Search for the cell housing the specified text and yield its [X, Y] center coordinate. 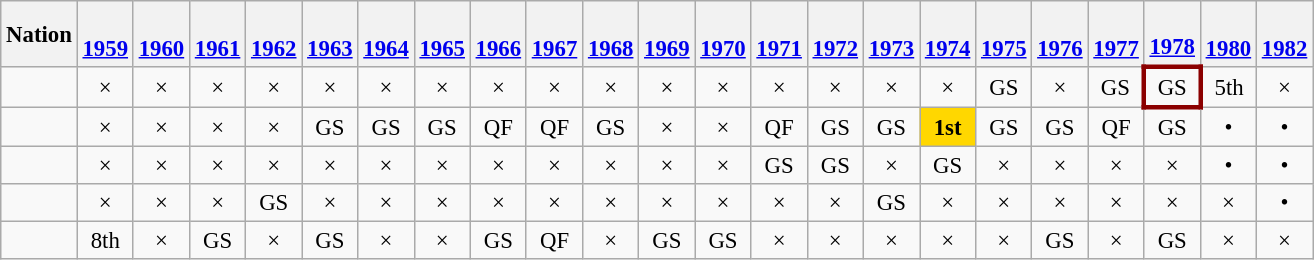
1980 [1228, 34]
1976 [1060, 34]
5th [1228, 88]
Nation [39, 34]
1972 [835, 34]
1970 [723, 34]
1969 [667, 34]
1978 [1172, 34]
1973 [891, 34]
1964 [386, 34]
1977 [1116, 34]
1962 [274, 34]
1975 [1004, 34]
1968 [611, 34]
1982 [1284, 34]
1967 [554, 34]
1971 [779, 34]
1974 [948, 34]
1963 [330, 34]
1966 [498, 34]
1960 [161, 34]
1959 [105, 34]
1961 [217, 34]
8th [105, 241]
1st [948, 128]
1965 [442, 34]
